Identify which cell holds the provided text, then report its (x, y) central coordinate. 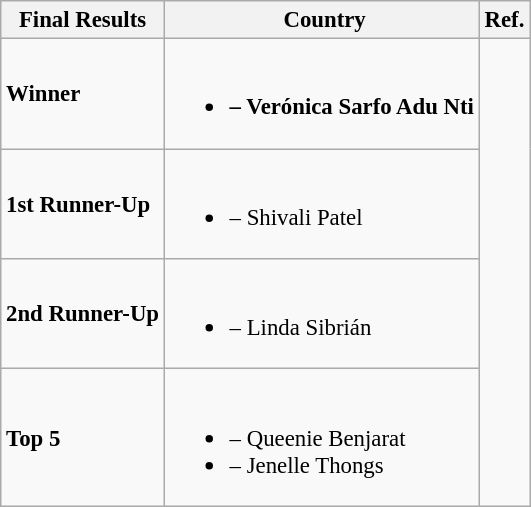
1st Runner-Up (83, 204)
Final Results (83, 20)
– Shivali Patel (322, 204)
Ref. (504, 20)
Winner (83, 94)
Top 5 (83, 438)
2nd Runner-Up (83, 314)
– Queenie Benjarat – Jenelle Thongs (322, 438)
– Verónica Sarfo Adu Nti (322, 94)
– Linda Sibrián (322, 314)
Country (322, 20)
